Extract the [X, Y] coordinate from the center of the cell holding the provided text.  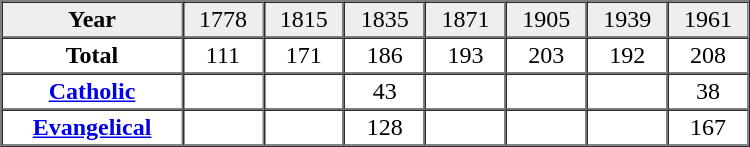
Catholic [92, 92]
Year [92, 20]
1871 [466, 20]
203 [546, 56]
Evangelical [92, 128]
1939 [628, 20]
1905 [546, 20]
1961 [708, 20]
1815 [304, 20]
193 [466, 56]
38 [708, 92]
186 [384, 56]
192 [628, 56]
1835 [384, 20]
111 [224, 56]
1778 [224, 20]
128 [384, 128]
171 [304, 56]
43 [384, 92]
208 [708, 56]
167 [708, 128]
Total [92, 56]
